Pinpoint the cell where the given text exists, returning its [X, Y] midpoint coordinate. 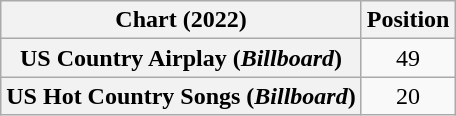
Chart (2022) [181, 20]
Position [408, 20]
US Country Airplay (Billboard) [181, 58]
49 [408, 58]
US Hot Country Songs (Billboard) [181, 96]
20 [408, 96]
